Provide the (X, Y) coordinate of the cell's center where the given text is located.  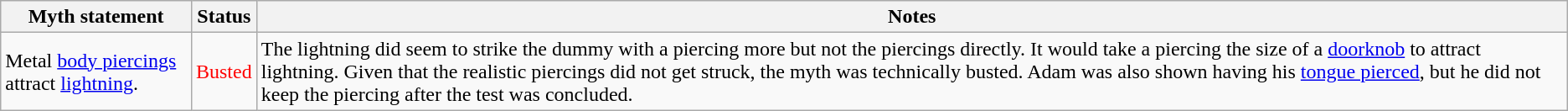
Metal body piercings attract lightning. (96, 71)
Notes (911, 17)
Myth statement (96, 17)
Busted (224, 71)
Status (224, 17)
